Find where the given text appears and provide that cell's center as [x, y] coordinate. 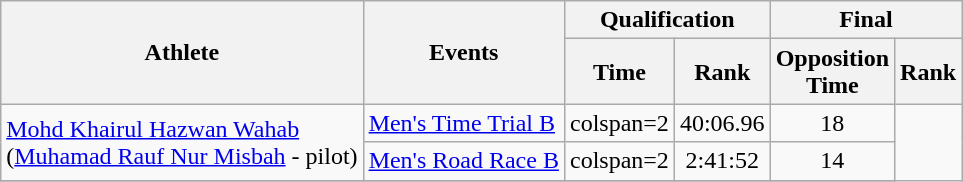
Athlete [182, 52]
Final [866, 20]
Time [619, 72]
14 [832, 161]
2:41:52 [722, 161]
18 [832, 123]
Mohd Khairul Hazwan Wahab(Muhamad Rauf Nur Misbah - pilot) [182, 142]
Men's Road Race B [464, 161]
OppositionTime [832, 72]
Events [464, 52]
40:06.96 [722, 123]
Men's Time Trial B [464, 123]
Qualification [667, 20]
